Scan for the cell matching the given text and deliver its [X, Y] coordinate at center. 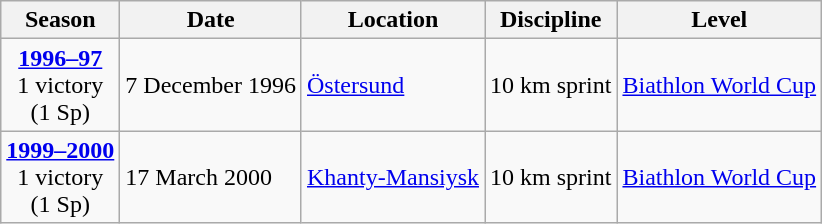
Discipline [551, 20]
Location [392, 20]
Östersund [392, 85]
Khanty-Mansiysk [392, 177]
7 December 1996 [211, 85]
1996–97 1 victory (1 Sp) [60, 85]
Season [60, 20]
Level [720, 20]
1999–2000 1 victory (1 Sp) [60, 177]
17 March 2000 [211, 177]
Date [211, 20]
